Provide the [x, y] coordinate of the cell's center where the given text is located.  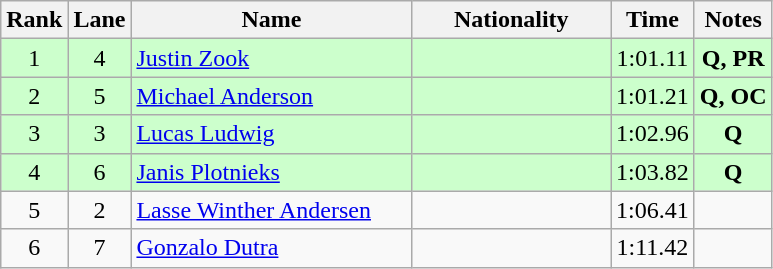
Janis Plotnieks [272, 172]
1:01.21 [653, 96]
1:11.42 [653, 248]
Q, OC [733, 96]
Notes [733, 20]
Lucas Ludwig [272, 134]
Justin Zook [272, 58]
Lasse Winther Andersen [272, 210]
Name [272, 20]
Michael Anderson [272, 96]
7 [100, 248]
Q, PR [733, 58]
1:06.41 [653, 210]
Time [653, 20]
1:03.82 [653, 172]
Rank [34, 20]
Gonzalo Dutra [272, 248]
1:01.11 [653, 58]
1 [34, 58]
Lane [100, 20]
Nationality [512, 20]
1:02.96 [653, 134]
